Find where the given text appears and provide that cell's center as (X, Y) coordinate. 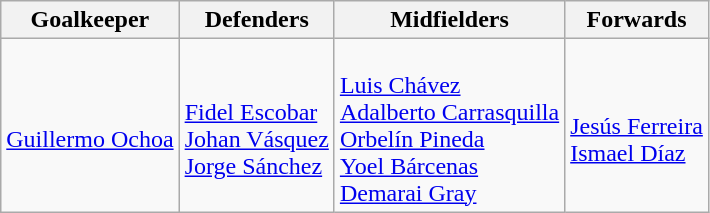
Defenders (256, 20)
Midfielders (449, 20)
Guillermo Ochoa (90, 126)
Luis Chávez Adalberto Carrasquilla Orbelín Pineda Yoel Bárcenas Demarai Gray (449, 126)
Forwards (637, 20)
Fidel Escobar Johan Vásquez Jorge Sánchez (256, 126)
Goalkeeper (90, 20)
Jesús Ferreira Ismael Díaz (637, 126)
